From the cell containing the given text, extract its center point as [x, y] coordinate. 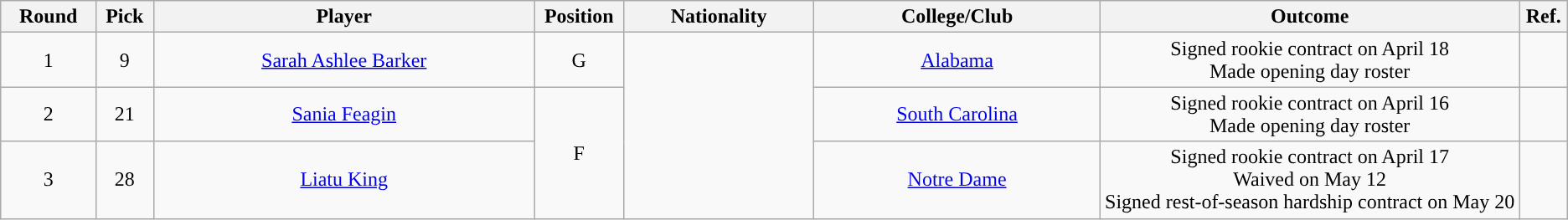
Signed rookie contract on April 17Waived on May 12Signed rest-of-season hardship contract on May 20 [1310, 180]
G [579, 60]
Sarah Ashlee Barker [343, 60]
Pick [126, 17]
Player [343, 17]
Signed rookie contract on April 18Made opening day roster [1310, 60]
Ref. [1543, 17]
1 [49, 60]
Liatu King [343, 180]
College/Club [957, 17]
Signed rookie contract on April 16Made opening day roster [1310, 114]
Notre Dame [957, 180]
South Carolina [957, 114]
Alabama [957, 60]
F [579, 152]
21 [126, 114]
Round [49, 17]
Sania Feagin [343, 114]
Nationality [719, 17]
9 [126, 60]
Outcome [1310, 17]
28 [126, 180]
3 [49, 180]
2 [49, 114]
Position [579, 17]
